Identify which cell holds the provided text, then report its (X, Y) central coordinate. 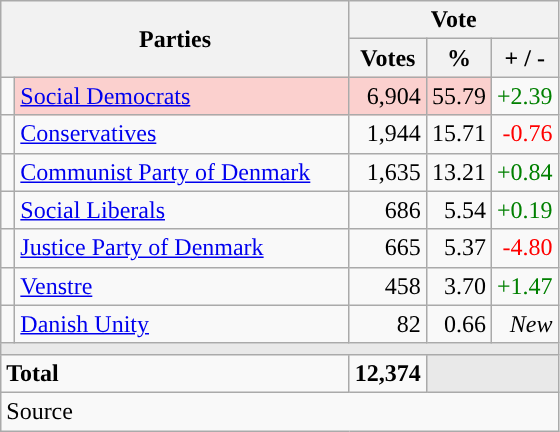
458 (388, 286)
Communist Party of Denmark (182, 172)
Venstre (182, 286)
0.66 (458, 324)
Justice Party of Denmark (182, 248)
Parties (176, 39)
+0.19 (524, 210)
-4.80 (524, 248)
12,374 (388, 373)
1,635 (388, 172)
15.71 (458, 134)
3.70 (458, 286)
Source (280, 411)
+1.47 (524, 286)
5.54 (458, 210)
1,944 (388, 134)
+2.39 (524, 96)
Conservatives (182, 134)
55.79 (458, 96)
Vote (454, 20)
Votes (388, 58)
Social Democrats (182, 96)
Social Liberals (182, 210)
686 (388, 210)
New (524, 324)
82 (388, 324)
6,904 (388, 96)
-0.76 (524, 134)
Danish Unity (182, 324)
% (458, 58)
+ / - (524, 58)
+0.84 (524, 172)
13.21 (458, 172)
Total (176, 373)
5.37 (458, 248)
665 (388, 248)
